Return the (x, y) coordinate for the center point of the cell that contains the specified text.  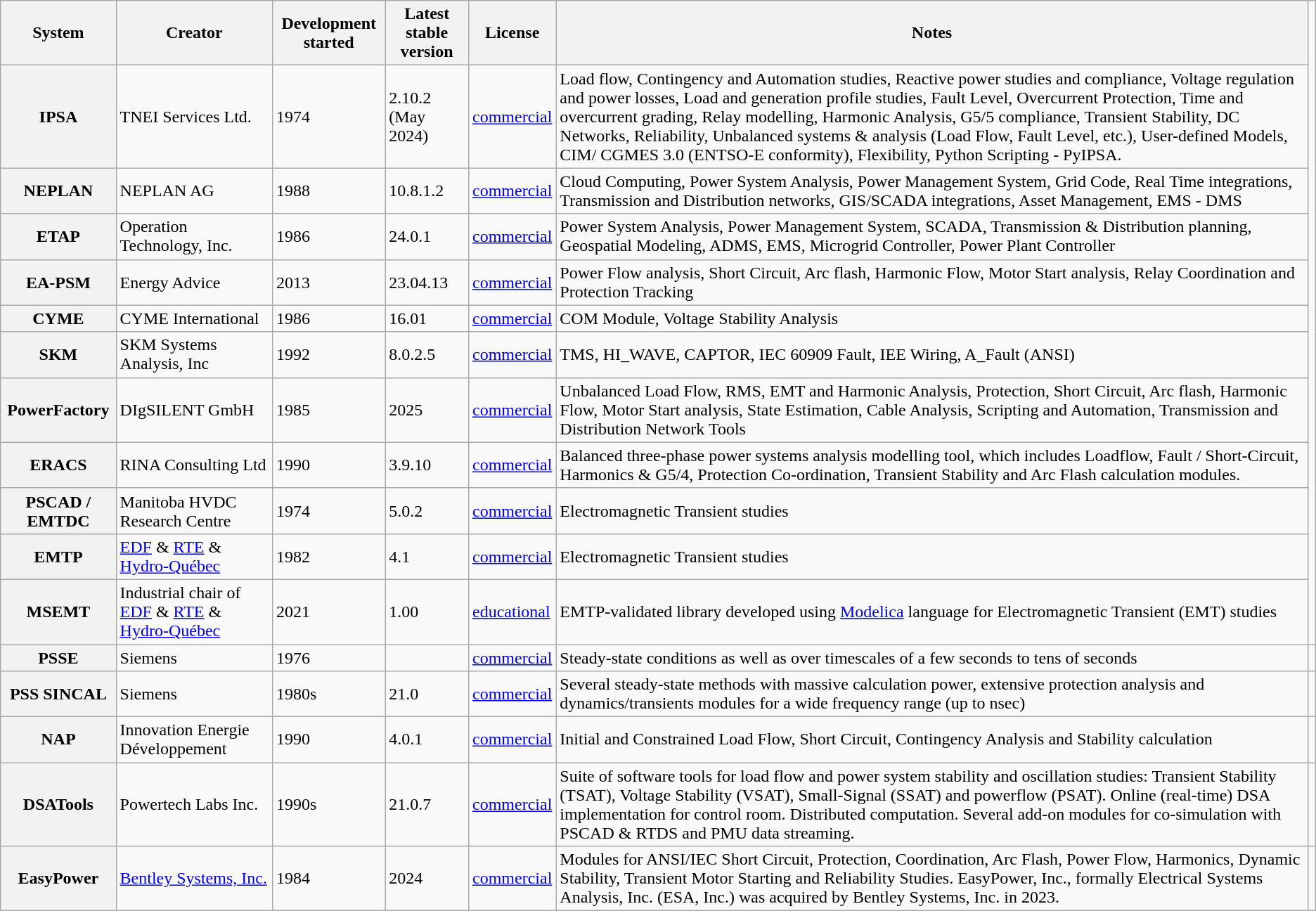
Manitoba HVDC Research Centre (194, 510)
RINA Consulting Ltd (194, 465)
4.1 (427, 557)
1990s (329, 804)
Power Flow analysis, Short Circuit, Arc flash, Harmonic Flow, Motor Start analysis, Relay Coordination and Protection Tracking (932, 283)
24.0.1 (427, 236)
IPSA (58, 117)
21.0 (427, 694)
Development started (329, 33)
2024 (427, 879)
NEPLAN AG (194, 191)
SKM (58, 354)
System (58, 33)
Notes (932, 33)
EMTP-validated library developed using Modelica language for Electromagnetic Transient (EMT) studies (932, 612)
EMTP (58, 557)
1.00 (427, 612)
Powertech Labs Inc. (194, 804)
10.8.1.2 (427, 191)
Initial and Constrained Load Flow, Short Circuit, Contingency Analysis and Stability calculation (932, 739)
Operation Technology, Inc. (194, 236)
1980s (329, 694)
2021 (329, 612)
NEPLAN (58, 191)
ETAP (58, 236)
CYME (58, 318)
2.10.2(May 2024) (427, 117)
2013 (329, 283)
COM Module, Voltage Stability Analysis (932, 318)
PSS SINCAL (58, 694)
Latest stable version (427, 33)
5.0.2 (427, 510)
Bentley Systems, Inc. (194, 879)
23.04.13 (427, 283)
2025 (427, 410)
1988 (329, 191)
1985 (329, 410)
CYME International (194, 318)
21.0.7 (427, 804)
License (512, 33)
Industrial chair of EDF & RTE & Hydro-Québec (194, 612)
DIgSILENT GmbH (194, 410)
educational (512, 612)
1982 (329, 557)
TMS, HI_WAVE, CAPTOR, IEC 60909 Fault, IEE Wiring, A_Fault (ANSI) (932, 354)
Energy Advice (194, 283)
PSCAD / EMTDC (58, 510)
SKM Systems Analysis, Inc (194, 354)
NAP (58, 739)
PSSE (58, 657)
3.9.10 (427, 465)
PowerFactory (58, 410)
EDF & RTE & Hydro-Québec (194, 557)
ERACS (58, 465)
Creator (194, 33)
EA-PSM (58, 283)
Steady-state conditions as well as over timescales of a few seconds to tens of seconds (932, 657)
EasyPower (58, 879)
TNEI Services Ltd. (194, 117)
MSEMT (58, 612)
DSATools (58, 804)
16.01 (427, 318)
4.0.1 (427, 739)
1976 (329, 657)
1984 (329, 879)
8.0.2.5 (427, 354)
Innovation Energie Développement (194, 739)
1992 (329, 354)
